Output the [x, y] coordinate of the center of the cell containing the given text.  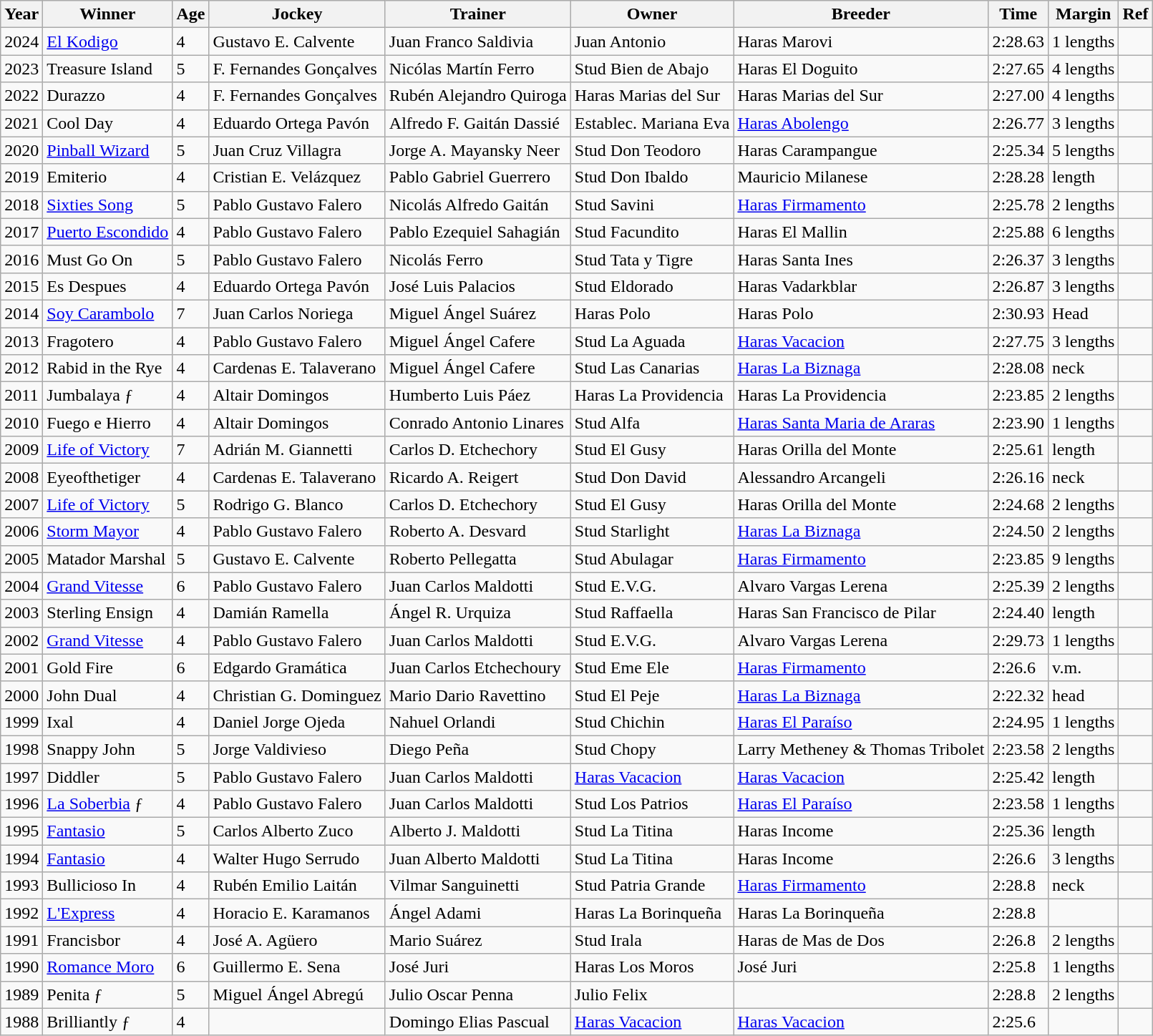
Adrián M. Giannetti [297, 450]
2014 [21, 313]
1993 [21, 886]
2:23.90 [1018, 423]
Fuego e Hierro [107, 423]
Nicolás Alfredo Gaitán [478, 205]
Jorge A. Mayansky Neer [478, 150]
Ricardo A. Reigert [478, 477]
2023 [21, 69]
2:26.77 [1018, 123]
1990 [21, 967]
2:27.65 [1018, 69]
Stud Savini [652, 205]
Year [21, 14]
Stud El Peje [652, 695]
Stud Abulagar [652, 559]
Roberto Pellegatta [478, 559]
Miguel Ángel Abregú [297, 995]
6 lengths [1084, 232]
Cristian E. Velázquez [297, 177]
Jorge Valdivieso [297, 749]
Eyeofthetiger [107, 477]
Ref [1135, 14]
Stud Tata y Tigre [652, 259]
Stud Los Patrios [652, 804]
Stud Irala [652, 940]
2024 [21, 41]
2:25.39 [1018, 586]
John Dual [107, 695]
Cool Day [107, 123]
2:24.40 [1018, 613]
2:26.87 [1018, 286]
Establec. Mariana Eva [652, 123]
2009 [21, 450]
Juan Carlos Noriega [297, 313]
2004 [21, 586]
1991 [21, 940]
Stud Starlight [652, 532]
2022 [21, 96]
v.m. [1084, 668]
2016 [21, 259]
2019 [21, 177]
Haras El Mallin [861, 232]
Storm Mayor [107, 532]
Breeder [861, 14]
Stud Alfa [652, 423]
2:26.8 [1018, 940]
Time [1018, 14]
Nicolás Ferro [478, 259]
Walter Hugo Serrudo [297, 859]
Horacio E. Karamanos [297, 913]
Mario Dario Ravettino [478, 695]
1994 [21, 859]
Stud Raffaella [652, 613]
2:27.75 [1018, 341]
Juan Cruz Villagra [297, 150]
Diego Peña [478, 749]
Stud Chopy [652, 749]
1997 [21, 776]
Christian G. Dominguez [297, 695]
Vilmar Sanguinetti [478, 886]
Stud Las Canarias [652, 368]
Juan Franco Saldivia [478, 41]
Stud Eldorado [652, 286]
Bullicioso In [107, 886]
Margin [1084, 14]
Es Despues [107, 286]
Sixties Song [107, 205]
2003 [21, 613]
L'Express [107, 913]
2:25.61 [1018, 450]
2020 [21, 150]
5 lengths [1084, 150]
Nahuel Orlandi [478, 722]
2017 [21, 232]
Carlos Alberto Zuco [297, 831]
Sterling Ensign [107, 613]
Haras El Doguito [861, 69]
Winner [107, 14]
2011 [21, 396]
Haras Vadarkblar [861, 286]
2:25.78 [1018, 205]
Durazzo [107, 96]
Stud Don Ibaldo [652, 177]
Stud La Aguada [652, 341]
Juan Alberto Maldotti [478, 859]
Snappy John [107, 749]
Romance Moro [107, 967]
Ángel R. Urquiza [478, 613]
Pablo Ezequiel Sahagián [478, 232]
2001 [21, 668]
Rubén Emilio Laitán [297, 886]
1996 [21, 804]
Head [1084, 313]
Penita ƒ [107, 995]
Stud Facundito [652, 232]
2000 [21, 695]
2:25.6 [1018, 1022]
Rabid in the Rye [107, 368]
Haras Santa Ines [861, 259]
2:27.00 [1018, 96]
Haras Abolengo [861, 123]
Juan Antonio [652, 41]
Brilliantly ƒ [107, 1022]
2010 [21, 423]
Edgardo Gramática [297, 668]
2:30.93 [1018, 313]
head [1084, 695]
Jumbalaya ƒ [107, 396]
Rodrigo G. Blanco [297, 504]
2005 [21, 559]
Mauricio Milanese [861, 177]
1999 [21, 722]
Guillermo E. Sena [297, 967]
Miguel Ángel Suárez [478, 313]
2:22.32 [1018, 695]
El Kodigo [107, 41]
2:24.95 [1018, 722]
Age [190, 14]
Jockey [297, 14]
2:25.88 [1018, 232]
2:28.28 [1018, 177]
Julio Felix [652, 995]
2013 [21, 341]
2012 [21, 368]
José Luis Palacios [478, 286]
La Soberbia ƒ [107, 804]
Haras Los Moros [652, 967]
Larry Metheney & Thomas Tribolet [861, 749]
2:25.8 [1018, 967]
Pablo Gabriel Guerrero [478, 177]
2:24.50 [1018, 532]
Damián Ramella [297, 613]
Diddler [107, 776]
Puerto Escondido [107, 232]
Soy Carambolo [107, 313]
Roberto A. Desvard [478, 532]
2:28.63 [1018, 41]
Mario Suárez [478, 940]
2021 [21, 123]
Pinball Wizard [107, 150]
Stud Don Teodoro [652, 150]
Haras de Mas de Dos [861, 940]
Stud Eme Ele [652, 668]
2015 [21, 286]
Stud Chichin [652, 722]
2:26.16 [1018, 477]
Francisbor [107, 940]
Ixal [107, 722]
2:25.42 [1018, 776]
9 lengths [1084, 559]
1992 [21, 913]
Humberto Luis Páez [478, 396]
Daniel Jorge Ojeda [297, 722]
Domingo Elias Pascual [478, 1022]
2008 [21, 477]
Julio Oscar Penna [478, 995]
Haras Marovi [861, 41]
José A. Agüero [297, 940]
Haras Carampangue [861, 150]
1995 [21, 831]
Alfredo F. Gaitán Dassié [478, 123]
2:29.73 [1018, 640]
Haras Santa Maria de Araras [861, 423]
1988 [21, 1022]
Treasure Island [107, 69]
Fragotero [107, 341]
2007 [21, 504]
2018 [21, 205]
2:24.68 [1018, 504]
Trainer [478, 14]
Nicólas Martín Ferro [478, 69]
2006 [21, 532]
Stud Bien de Abajo [652, 69]
2:26.37 [1018, 259]
Gold Fire [107, 668]
Rubén Alejandro Quiroga [478, 96]
2002 [21, 640]
Matador Marshal [107, 559]
Stud Don David [652, 477]
2:28.08 [1018, 368]
Alessandro Arcangeli [861, 477]
Stud Patria Grande [652, 886]
Ángel Adami [478, 913]
2:25.34 [1018, 150]
Emiterio [107, 177]
Juan Carlos Etchechoury [478, 668]
1998 [21, 749]
Conrado Antonio Linares [478, 423]
Owner [652, 14]
1989 [21, 995]
Haras San Francisco de Pilar [861, 613]
2:25.36 [1018, 831]
Must Go On [107, 259]
Alberto J. Maldotti [478, 831]
